Return (X, Y) of the center of cell containing provided text 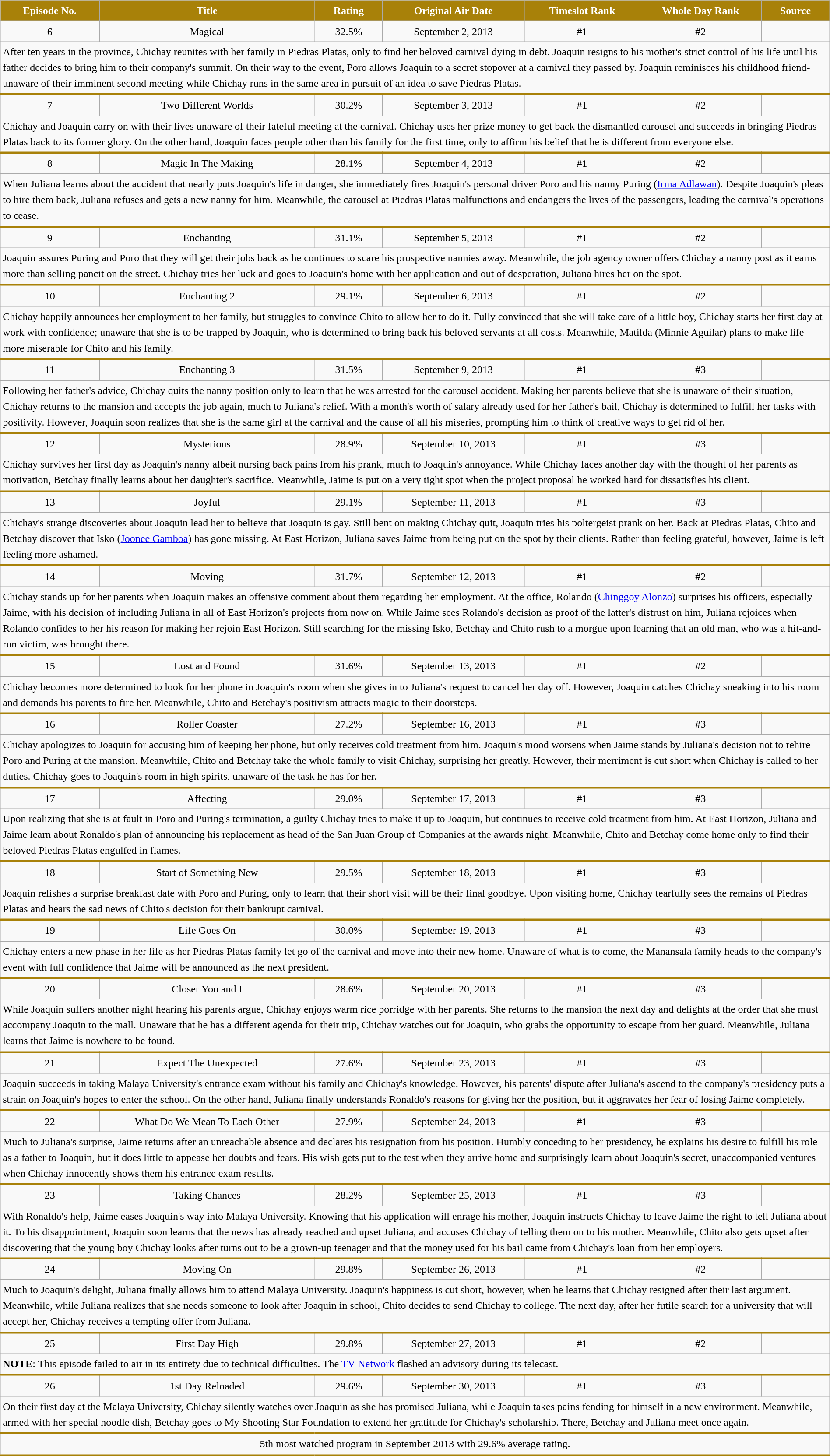
September 23, 2013 (454, 1063)
29.6% (348, 1386)
September 27, 2013 (454, 1343)
Source (796, 11)
September 16, 2013 (454, 724)
Life Goes On (207, 931)
14 (50, 576)
September 13, 2013 (454, 665)
September 12, 2013 (454, 576)
23 (50, 1195)
Moving (207, 576)
Magic In The Making (207, 164)
20 (50, 988)
Moving On (207, 1270)
Magical (207, 32)
September 10, 2013 (454, 444)
1st Day Reloaded (207, 1386)
31.6% (348, 665)
September 6, 2013 (454, 296)
Enchanting 2 (207, 296)
Rating (348, 11)
24 (50, 1270)
September 24, 2013 (454, 1121)
September 3, 2013 (454, 105)
17 (50, 798)
What Do We Mean To Each Other (207, 1121)
Lost and Found (207, 665)
22 (50, 1121)
10 (50, 296)
Original Air Date (454, 11)
27.9% (348, 1121)
15 (50, 665)
32.5% (348, 32)
Expect The Unexpected (207, 1063)
28.6% (348, 988)
NOTE: This episode failed to air in its entirety due to technical difficulties. The TV Network flashed an advisory during its telecast. (415, 1364)
18 (50, 872)
28.2% (348, 1195)
13 (50, 502)
31.5% (348, 369)
September 30, 2013 (454, 1386)
Title (207, 11)
September 2, 2013 (454, 32)
29.0% (348, 798)
27.6% (348, 1063)
Enchanting 3 (207, 369)
September 9, 2013 (454, 369)
Start of Something New (207, 872)
Mysterious (207, 444)
Joyful (207, 502)
12 (50, 444)
September 26, 2013 (454, 1270)
27.2% (348, 724)
Two Different Worlds (207, 105)
First Day High (207, 1343)
7 (50, 105)
8 (50, 164)
September 18, 2013 (454, 872)
September 20, 2013 (454, 988)
September 5, 2013 (454, 237)
16 (50, 724)
28.1% (348, 164)
Affecting (207, 798)
29.5% (348, 872)
30.2% (348, 105)
September 25, 2013 (454, 1195)
Roller Coaster (207, 724)
30.0% (348, 931)
28.9% (348, 444)
Closer You and I (207, 988)
6 (50, 32)
19 (50, 931)
9 (50, 237)
Taking Chances (207, 1195)
21 (50, 1063)
Episode No. (50, 11)
Whole Day Rank (700, 11)
September 11, 2013 (454, 502)
5th most watched program in September 2013 with 29.6% average rating. (415, 1444)
September 4, 2013 (454, 164)
25 (50, 1343)
Enchanting (207, 237)
Timeslot Rank (582, 11)
September 19, 2013 (454, 931)
31.7% (348, 576)
26 (50, 1386)
September 17, 2013 (454, 798)
11 (50, 369)
31.1% (348, 237)
